Capture the cell that displays the provided text and extract its (x, y) central coordinate. 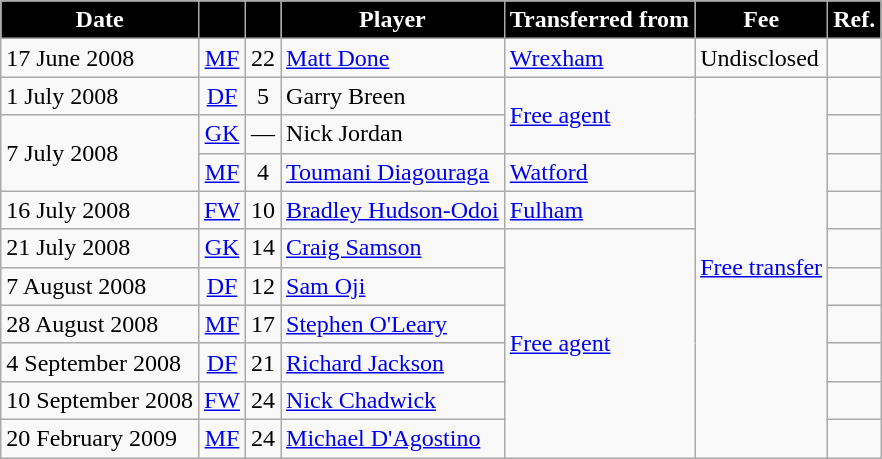
Fee (762, 20)
7 July 2008 (100, 153)
Player (393, 20)
Ref. (854, 20)
Bradley Hudson-Odoi (393, 210)
Nick Chadwick (393, 400)
10 September 2008 (100, 400)
28 August 2008 (100, 324)
Transferred from (599, 20)
Free transfer (762, 268)
Michael D'Agostino (393, 438)
20 February 2009 (100, 438)
Richard Jackson (393, 362)
Watford (599, 172)
1 July 2008 (100, 96)
12 (264, 286)
Undisclosed (762, 58)
Toumani Diagouraga (393, 172)
Craig Samson (393, 248)
10 (264, 210)
17 June 2008 (100, 58)
5 (264, 96)
21 July 2008 (100, 248)
Stephen O'Leary (393, 324)
14 (264, 248)
17 (264, 324)
4 September 2008 (100, 362)
Garry Breen (393, 96)
Nick Jordan (393, 134)
Sam Oji (393, 286)
— (264, 134)
21 (264, 362)
4 (264, 172)
Date (100, 20)
Fulham (599, 210)
22 (264, 58)
16 July 2008 (100, 210)
Matt Done (393, 58)
Wrexham (599, 58)
7 August 2008 (100, 286)
